Return [x, y] of the center of cell containing provided text 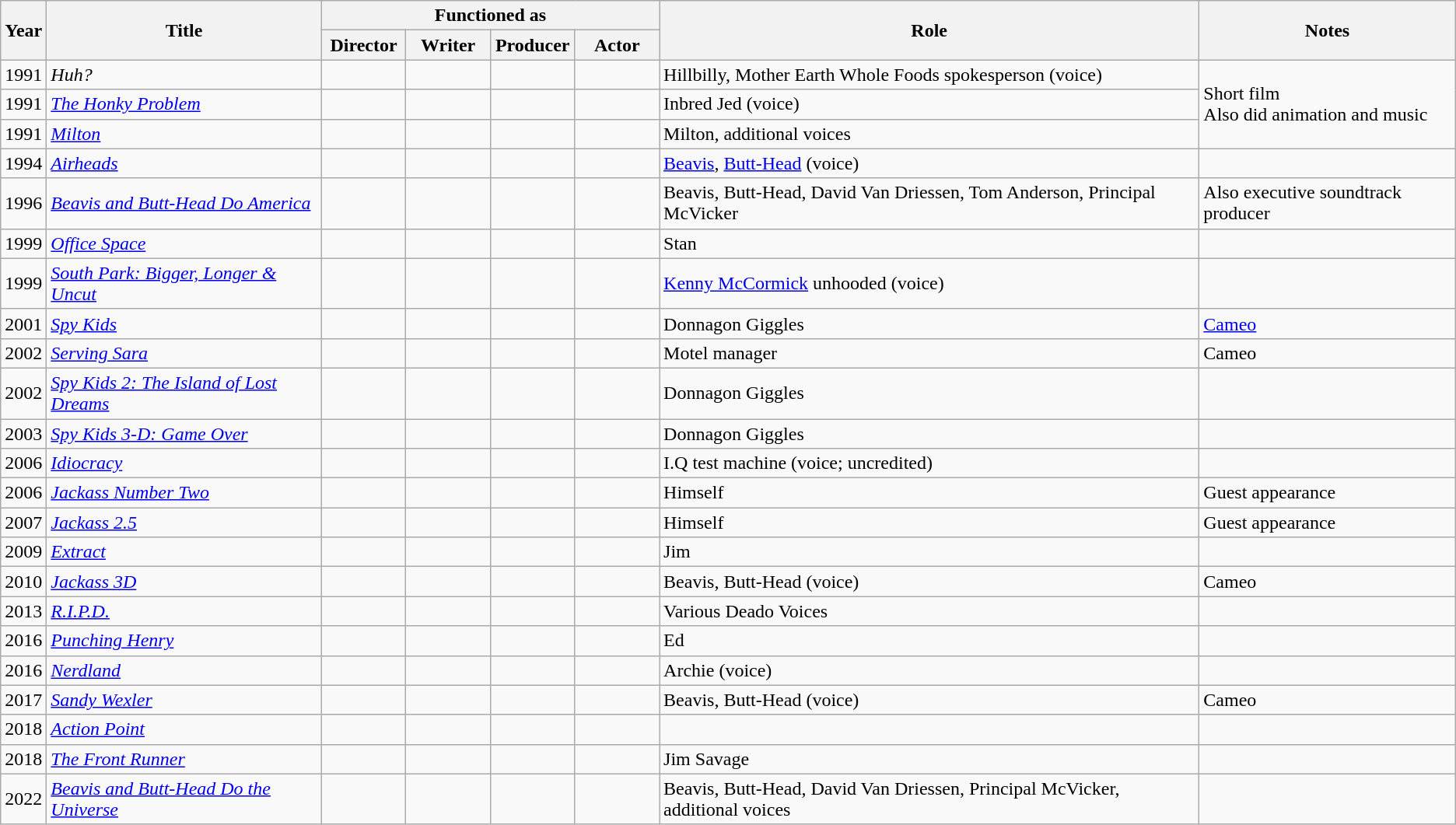
1996 [23, 204]
Jackass 3D [184, 582]
2013 [23, 611]
Title [184, 30]
2022 [23, 799]
Inbred Jed (voice) [929, 104]
Year [23, 30]
Various Deado Voices [929, 611]
Spy Kids 2: The Island of Lost Dreams [184, 393]
2007 [23, 523]
2009 [23, 552]
2001 [23, 323]
Archie (voice) [929, 670]
Jackass Number Two [184, 493]
The Honky Problem [184, 104]
Producer [532, 45]
Notes [1327, 30]
Jim [929, 552]
I.Q test machine (voice; uncredited) [929, 463]
Huh? [184, 75]
R.I.P.D. [184, 611]
Functioned as [490, 16]
Stan [929, 243]
The Front Runner [184, 759]
Jackass 2.5 [184, 523]
Milton, additional voices [929, 134]
South Park: Bigger, Longer & Uncut [184, 283]
Kenny McCormick unhooded (voice) [929, 283]
Sandy Wexler [184, 700]
Beavis, Butt-Head, David Van Driessen, Principal McVicker, additional voices [929, 799]
Beavis and Butt-Head Do America [184, 204]
Ed [929, 641]
Extract [184, 552]
Office Space [184, 243]
Beavis, Butt-Head, David Van Driessen, Tom Anderson, Principal McVicker [929, 204]
Milton [184, 134]
Actor [618, 45]
Idiocracy [184, 463]
Nerdland [184, 670]
Action Point [184, 729]
Motel manager [929, 353]
Hillbilly, Mother Earth Whole Foods spokesperson (voice) [929, 75]
2010 [23, 582]
Spy Kids 3-D: Game Over [184, 433]
Short filmAlso did animation and music [1327, 104]
Beavis and Butt-Head Do the Universe [184, 799]
1994 [23, 163]
Jim Savage [929, 759]
Director [364, 45]
Serving Sara [184, 353]
Spy Kids [184, 323]
Also executive soundtrack producer [1327, 204]
Punching Henry [184, 641]
Writer [448, 45]
Role [929, 30]
2003 [23, 433]
2017 [23, 700]
Airheads [184, 163]
